Return the (X, Y) coordinate for the center point of the cell that contains the specified text.  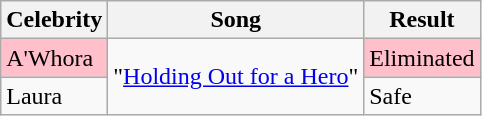
Celebrity (54, 20)
A'Whora (54, 58)
Safe (422, 96)
Eliminated (422, 58)
Laura (54, 96)
"Holding Out for a Hero" (236, 77)
Result (422, 20)
Song (236, 20)
